Identify which cell holds the provided text, then report its [X, Y] central coordinate. 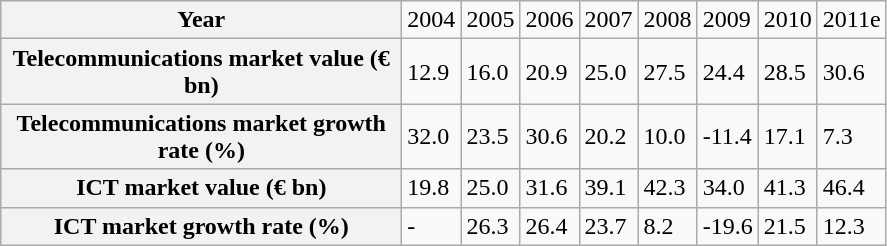
10.0 [668, 136]
46.4 [852, 188]
2005 [490, 20]
2007 [608, 20]
7.3 [852, 136]
8.2 [668, 226]
-19.6 [728, 226]
17.1 [788, 136]
26.3 [490, 226]
2004 [432, 20]
32.0 [432, 136]
41.3 [788, 188]
2011e [852, 20]
23.7 [608, 226]
31.6 [550, 188]
21.5 [788, 226]
-11.4 [728, 136]
2006 [550, 20]
23.5 [490, 136]
42.3 [668, 188]
20.2 [608, 136]
2009 [728, 20]
12.9 [432, 72]
Year [202, 20]
19.8 [432, 188]
28.5 [788, 72]
27.5 [668, 72]
24.4 [728, 72]
20.9 [550, 72]
26.4 [550, 226]
ICT market value (€ bn) [202, 188]
16.0 [490, 72]
12.3 [852, 226]
2008 [668, 20]
2010 [788, 20]
34.0 [728, 188]
ICT market growth rate (%) [202, 226]
Telecommunications market value (€ bn) [202, 72]
39.1 [608, 188]
Telecommunications market growth rate (%) [202, 136]
- [432, 226]
